Scan for the cell matching the given text and deliver its (x, y) coordinate at center. 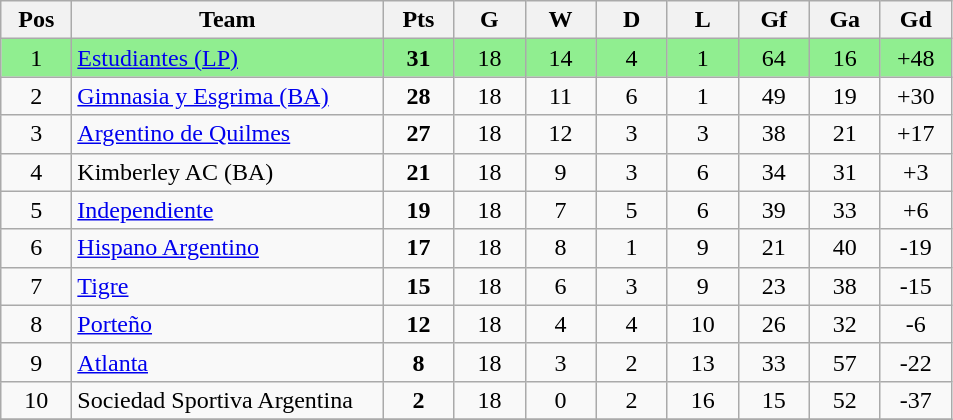
Estudiantes (LP) (228, 58)
23 (774, 286)
17 (418, 248)
Pos (36, 20)
11 (560, 96)
-22 (916, 362)
-37 (916, 400)
14 (560, 58)
Hispano Argentino (228, 248)
+48 (916, 58)
-15 (916, 286)
W (560, 20)
Ga (844, 20)
+6 (916, 210)
-19 (916, 248)
39 (774, 210)
64 (774, 58)
Pts (418, 20)
49 (774, 96)
Tigre (228, 286)
D (632, 20)
+3 (916, 172)
Porteño (228, 324)
Independiente (228, 210)
Argentino de Quilmes (228, 134)
28 (418, 96)
Gimnasia y Esgrima (BA) (228, 96)
Atlanta (228, 362)
13 (702, 362)
+17 (916, 134)
Gf (774, 20)
Gd (916, 20)
27 (418, 134)
Kimberley AC (BA) (228, 172)
0 (560, 400)
40 (844, 248)
Sociedad Sportiva Argentina (228, 400)
57 (844, 362)
52 (844, 400)
-6 (916, 324)
34 (774, 172)
+30 (916, 96)
Team (228, 20)
32 (844, 324)
26 (774, 324)
G (490, 20)
L (702, 20)
